Search for the cell housing the specified text and yield its (x, y) center coordinate. 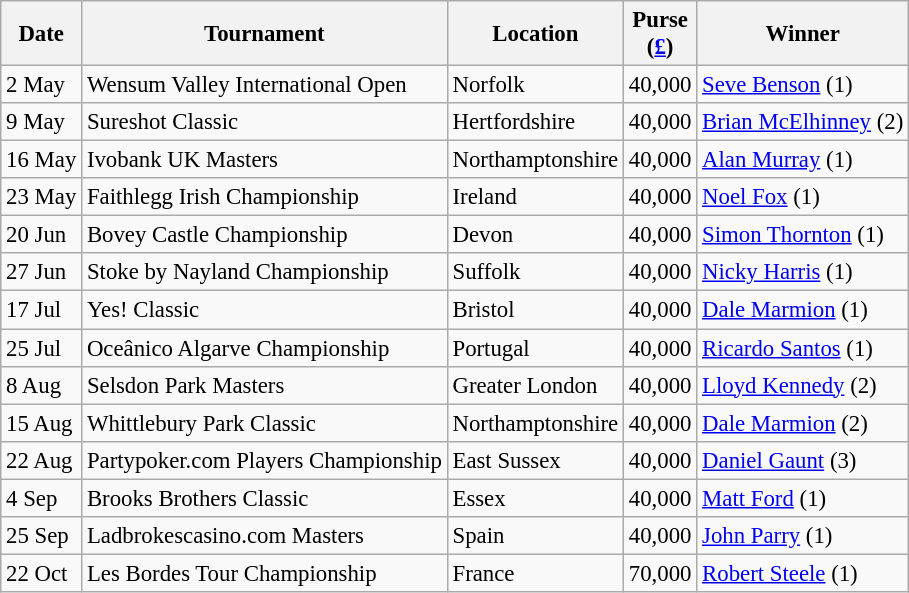
Suffolk (535, 273)
France (535, 573)
Ivobank UK Masters (265, 160)
70,000 (660, 573)
Portugal (535, 348)
Nicky Harris (1) (803, 273)
22 Oct (42, 573)
Brian McElhinney (2) (803, 122)
Dale Marmion (2) (803, 423)
9 May (42, 122)
Partypoker.com Players Championship (265, 460)
Simon Thornton (1) (803, 235)
Yes! Classic (265, 310)
16 May (42, 160)
23 May (42, 197)
Faithlegg Irish Championship (265, 197)
Oceânico Algarve Championship (265, 348)
Robert Steele (1) (803, 573)
Ireland (535, 197)
John Parry (1) (803, 536)
22 Aug (42, 460)
Spain (535, 536)
Location (535, 34)
8 Aug (42, 385)
Whittlebury Park Classic (265, 423)
15 Aug (42, 423)
Essex (535, 498)
4 Sep (42, 498)
Purse(£) (660, 34)
Dale Marmion (1) (803, 310)
2 May (42, 85)
Lloyd Kennedy (2) (803, 385)
Sureshot Classic (265, 122)
Bristol (535, 310)
Winner (803, 34)
Daniel Gaunt (3) (803, 460)
20 Jun (42, 235)
25 Jul (42, 348)
Date (42, 34)
Norfolk (535, 85)
East Sussex (535, 460)
Tournament (265, 34)
Hertfordshire (535, 122)
Seve Benson (1) (803, 85)
Noel Fox (1) (803, 197)
Selsdon Park Masters (265, 385)
Alan Murray (1) (803, 160)
Bovey Castle Championship (265, 235)
Stoke by Nayland Championship (265, 273)
27 Jun (42, 273)
Greater London (535, 385)
Ladbrokescasino.com Masters (265, 536)
Ricardo Santos (1) (803, 348)
Wensum Valley International Open (265, 85)
Matt Ford (1) (803, 498)
Brooks Brothers Classic (265, 498)
25 Sep (42, 536)
Les Bordes Tour Championship (265, 573)
Devon (535, 235)
17 Jul (42, 310)
